Capture the cell that displays the provided text and extract its [x, y] central coordinate. 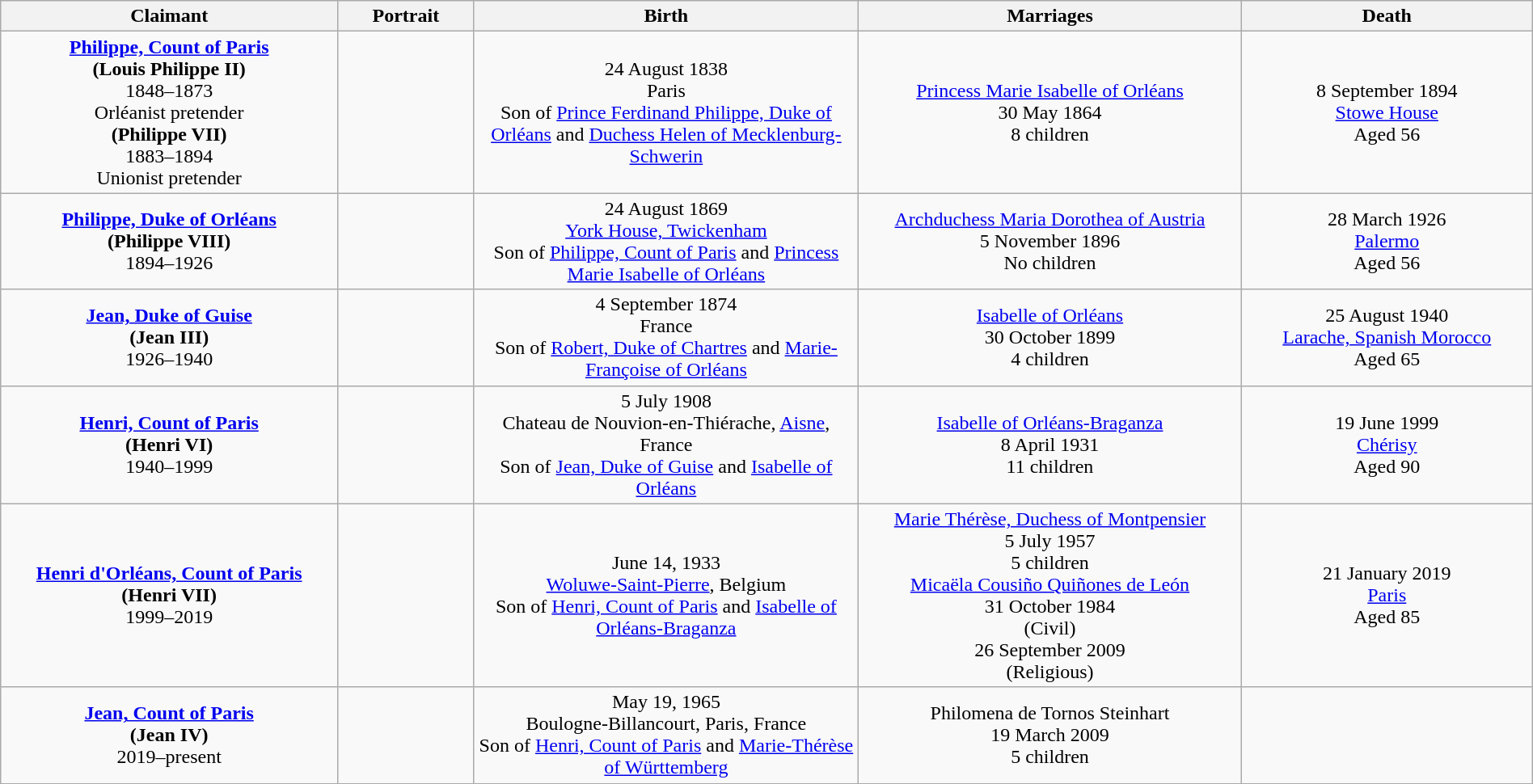
24 August 1838ParisSon of Prince Ferdinand Philippe, Duke of Orléans and Duchess Helen of Mecklenburg-Schwerin [666, 112]
Philippe, Duke of Orléans(Philippe VIII)1894–1926 [170, 241]
Portrait [406, 16]
Archduchess Maria Dorothea of Austria5 November 1896No children [1050, 241]
Birth [666, 16]
Isabelle of Orléans-Braganza8 April 193111 children [1050, 445]
Henri, Count of Paris(Henri VI)1940–1999 [170, 445]
4 September 1874FranceSon of Robert, Duke of Chartres and Marie-Françoise of Orléans [666, 338]
5 July 1908Chateau de Nouvion-en-Thiérache, Aisne, FranceSon of Jean, Duke of Guise and Isabelle of Orléans [666, 445]
Death [1387, 16]
Philippe, Count of Paris(Louis Philippe II)1848–1873Orléanist pretender(Philippe VII)1883–1894Unionist pretender [170, 112]
Marriages [1050, 16]
24 August 1869York House, TwickenhamSon of Philippe, Count of Paris and Princess Marie Isabelle of Orléans [666, 241]
Jean, Count of Paris(Jean IV)2019–present [170, 736]
8 September 1894Stowe HouseAged 56 [1387, 112]
Philomena de Tornos Steinhart19 March 20095 children [1050, 736]
19 June 1999ChérisyAged 90 [1387, 445]
Henri d'Orléans, Count of Paris(Henri VII)1999–2019 [170, 595]
Jean, Duke of Guise(Jean III)1926–1940 [170, 338]
Marie Thérèse, Duchess of Montpensier5 July 19575 childrenMicaëla Cousiño Quiñones de León31 October 1984(Civil)26 September 2009(Religious) [1050, 595]
21 January 2019ParisAged 85 [1387, 595]
Princess Marie Isabelle of Orléans30 May 18648 children [1050, 112]
June 14, 1933Woluwe-Saint-Pierre, BelgiumSon of Henri, Count of Paris and Isabelle of Orléans-Braganza [666, 595]
Isabelle of Orléans30 October 18994 children [1050, 338]
25 August 1940Larache, Spanish MoroccoAged 65 [1387, 338]
28 March 1926PalermoAged 56 [1387, 241]
May 19, 1965Boulogne-Billancourt, Paris, FranceSon of Henri, Count of Paris and Marie-Thérèse of Württemberg [666, 736]
Claimant [170, 16]
